Capture the cell that displays the provided text and extract its (x, y) central coordinate. 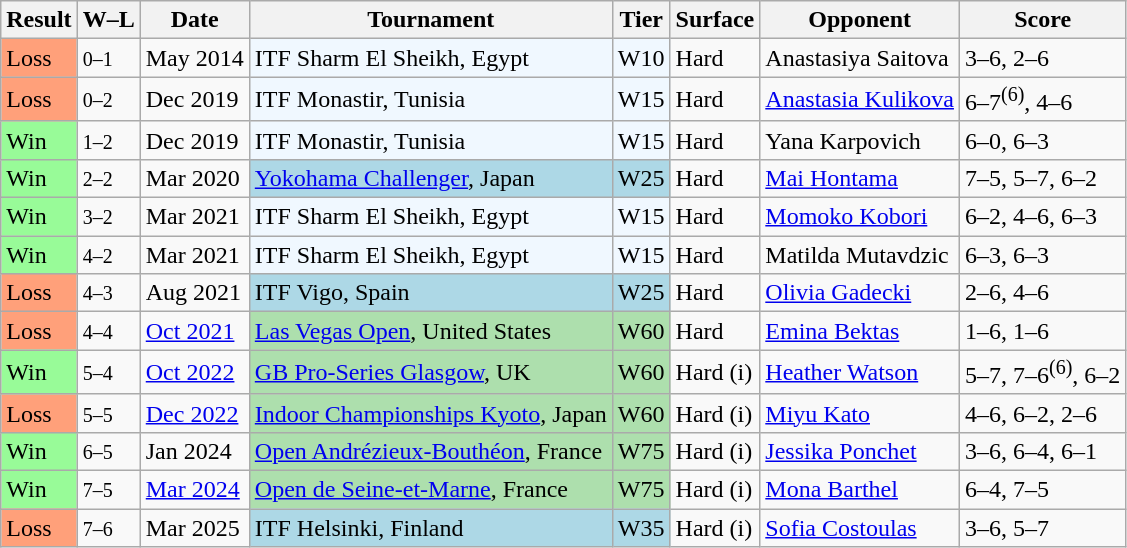
4–3 (108, 293)
Anastasiya Saitova (860, 58)
6–3, 6–3 (1042, 255)
W10 (641, 58)
3–2 (108, 217)
Score (1042, 20)
0–2 (108, 100)
2–2 (108, 178)
6–4, 7–5 (1042, 489)
5–4 (108, 372)
Opponent (860, 20)
6–5 (108, 451)
Mai Hontama (860, 178)
6–0, 6–3 (1042, 140)
Anastasia Kulikova (860, 100)
Olivia Gadecki (860, 293)
3–6, 2–6 (1042, 58)
3–6, 5–7 (1042, 528)
Open de Seine-et-Marne, France (430, 489)
1–2 (108, 140)
Tournament (430, 20)
Result (39, 20)
Tier (641, 20)
7–6 (108, 528)
Date (194, 20)
Mar 2020 (194, 178)
2–6, 4–6 (1042, 293)
Open Andrézieux-Bouthéon, France (430, 451)
W35 (641, 528)
Aug 2021 (194, 293)
5–7, 7–6(6), 6–2 (1042, 372)
4–2 (108, 255)
Oct 2022 (194, 372)
W–L (108, 20)
Yana Karpovich (860, 140)
Sofia Costoulas (860, 528)
Mona Barthel (860, 489)
ITF Vigo, Spain (430, 293)
6–2, 4–6, 6–3 (1042, 217)
Indoor Championships Kyoto, Japan (430, 413)
3–6, 6–4, 6–1 (1042, 451)
Heather Watson (860, 372)
Jessika Ponchet (860, 451)
7–5 (108, 489)
4–4 (108, 331)
Miyu Kato (860, 413)
Oct 2021 (194, 331)
5–5 (108, 413)
6–7(6), 4–6 (1042, 100)
7–5, 5–7, 6–2 (1042, 178)
Las Vegas Open, United States (430, 331)
Matilda Mutavdzic (860, 255)
4–6, 6–2, 2–6 (1042, 413)
Momoko Kobori (860, 217)
Mar 2024 (194, 489)
ITF Helsinki, Finland (430, 528)
Mar 2025 (194, 528)
Surface (715, 20)
May 2014 (194, 58)
1–6, 1–6 (1042, 331)
Yokohama Challenger, Japan (430, 178)
Dec 2022 (194, 413)
Jan 2024 (194, 451)
0–1 (108, 58)
Emina Bektas (860, 331)
GB Pro-Series Glasgow, UK (430, 372)
